For the text-containing cell, return its midpoint in (x, y) coordinate format. 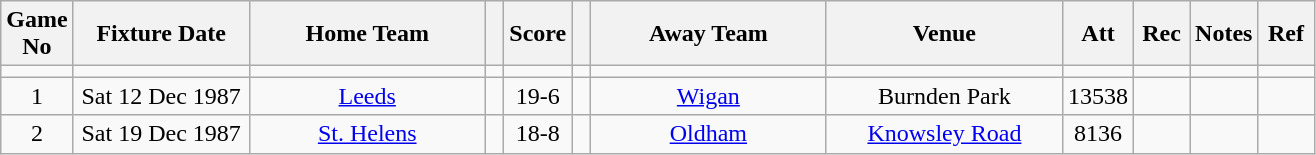
Home Team (367, 34)
Leeds (367, 96)
Venue (944, 34)
Game No (37, 34)
19-6 (538, 96)
Fixture Date (161, 34)
Sat 12 Dec 1987 (161, 96)
Wigan (708, 96)
Ref (1286, 34)
St. Helens (367, 134)
Oldham (708, 134)
Burnden Park (944, 96)
1 (37, 96)
Sat 19 Dec 1987 (161, 134)
13538 (1098, 96)
18-8 (538, 134)
Att (1098, 34)
Knowsley Road (944, 134)
Notes (1224, 34)
8136 (1098, 134)
Rec (1162, 34)
Away Team (708, 34)
2 (37, 134)
Score (538, 34)
